Identify which cell holds the provided text, then report its [X, Y] central coordinate. 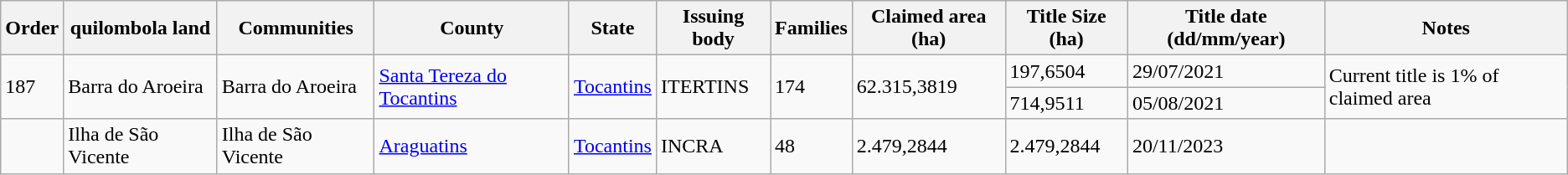
48 [812, 146]
Current title is 1% of claimed area [1446, 87]
Families [812, 28]
20/11/2023 [1226, 146]
INCRA [713, 146]
174 [812, 87]
05/08/2021 [1226, 103]
Notes [1446, 28]
Santa Tereza do Tocantins [472, 87]
Claimed area (ha) [928, 28]
State [612, 28]
187 [32, 87]
62.315,3819 [928, 87]
Communities [296, 28]
Issuing body [713, 28]
Order [32, 28]
Title Size (ha) [1066, 28]
29/07/2021 [1226, 71]
Araguatins [472, 146]
197,6504 [1066, 71]
714,9511 [1066, 103]
Title date (dd/mm/year) [1226, 28]
ITERTINS [713, 87]
County [472, 28]
quilombola land [141, 28]
